Determine the [X, Y] coordinate at the center of the cell enclosing the given text.  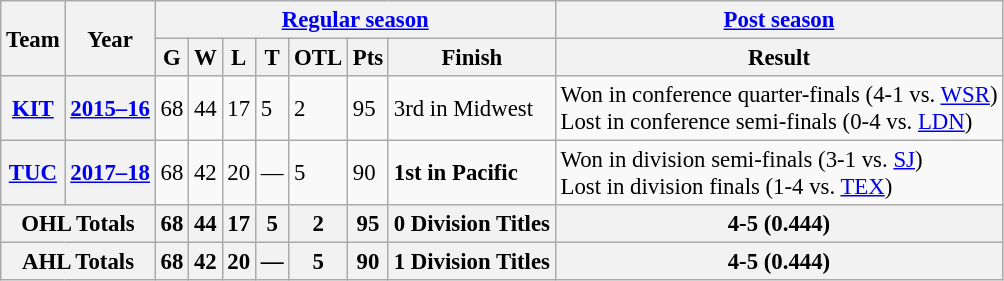
Team [33, 38]
Post season [779, 20]
Finish [472, 58]
Pts [368, 58]
Regular season [355, 20]
2015–16 [110, 108]
1st in Pacific [472, 174]
2017–18 [110, 174]
L [238, 58]
G [172, 58]
3rd in Midwest [472, 108]
TUC [33, 174]
1 Division Titles [472, 262]
KIT [33, 108]
Result [779, 58]
Won in division semi-finals (3-1 vs. SJ) Lost in division finals (1-4 vs. TEX) [779, 174]
T [272, 58]
OTL [318, 58]
OHL Totals [78, 224]
Won in conference quarter-finals (4-1 vs. WSR) Lost in conference semi-finals (0-4 vs. LDN) [779, 108]
0 Division Titles [472, 224]
Year [110, 38]
W [206, 58]
AHL Totals [78, 262]
